Identify which cell holds the provided text, then report its (x, y) central coordinate. 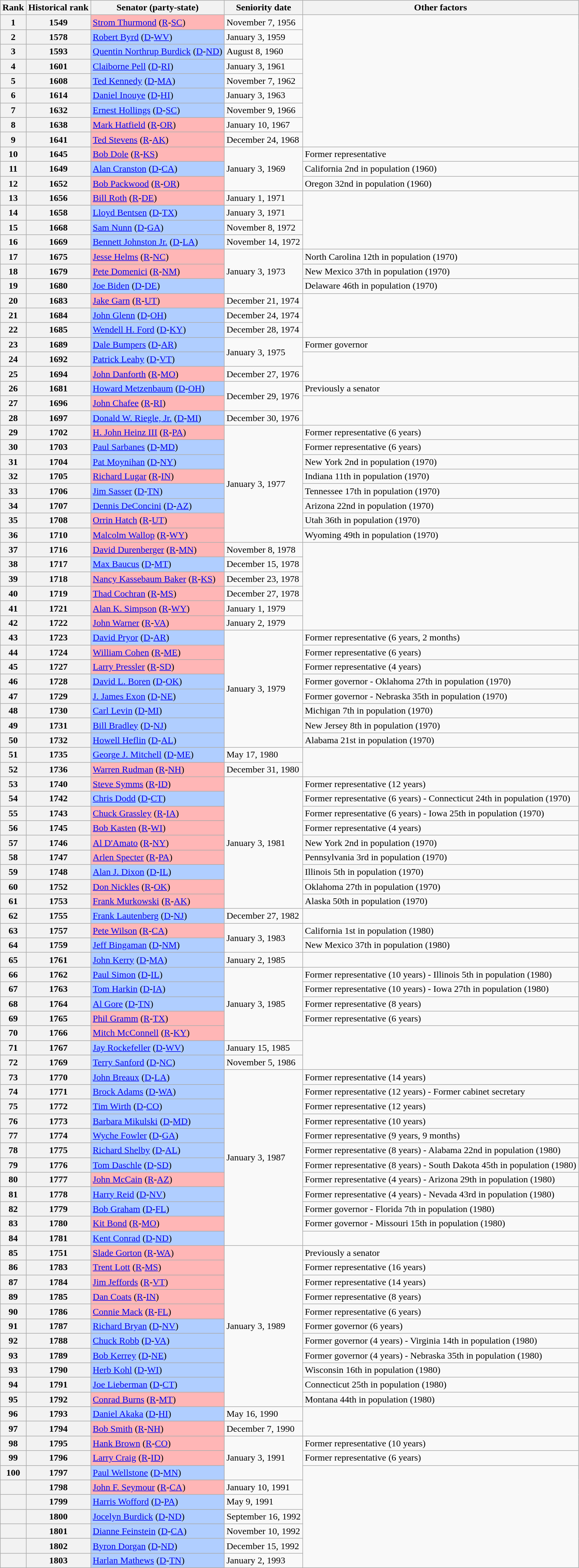
1797 (58, 1473)
1753 (58, 901)
Seniority date (264, 8)
35 (13, 520)
Kent Conrad (D-ND) (158, 1238)
January 3, 1989 (264, 1326)
Bill Roth (R-DE) (158, 198)
November 8, 1978 (264, 550)
Tom Harkin (D-IA) (158, 989)
Byron Dorgan (D-ND) (158, 1546)
53 (13, 784)
January 1, 1971 (264, 198)
1732 (58, 740)
1752 (58, 886)
82 (13, 1209)
Former representative (8 years) - Alabama 22nd in population (1980) (441, 1150)
1736 (58, 769)
Rank (13, 8)
1722 (58, 623)
96 (13, 1414)
Paul Wellstone (D-MN) (158, 1473)
Daniel Akaka (D-HI) (158, 1414)
1745 (58, 828)
Steve Symms (R-ID) (158, 784)
December 24, 1974 (264, 315)
Wisconsin 16th in population (1980) (441, 1370)
1549 (58, 22)
Jim Jeffords (R-VT) (158, 1282)
Former governor (441, 344)
1632 (58, 110)
Lloyd Bentsen (D-TX) (158, 213)
Wyche Fowler (D-GA) (158, 1136)
Alabama 21st in population (1970) (441, 740)
29 (13, 433)
1669 (58, 242)
1578 (58, 37)
1770 (58, 1077)
New Mexico 37th in population (1970) (441, 271)
Utah 36th in population (1970) (441, 520)
27 (13, 403)
1601 (58, 66)
63 (13, 931)
Other factors (441, 8)
Brock Adams (D-WA) (158, 1092)
1780 (58, 1224)
1730 (58, 711)
John Danforth (R-MO) (158, 374)
67 (13, 989)
58 (13, 857)
1791 (58, 1385)
1721 (58, 608)
John Breaux (D-LA) (158, 1077)
Harlan Mathews (D-TN) (158, 1560)
Jesse Helms (R-NC) (158, 257)
1771 (58, 1092)
January 10, 1967 (264, 125)
January 3, 1987 (264, 1158)
December 7, 1990 (264, 1429)
13 (13, 198)
79 (13, 1165)
81 (13, 1194)
1777 (58, 1180)
North Carolina 12th in population (1970) (441, 257)
Patrick Leahy (D-VT) (158, 359)
Carl Levin (D-MI) (158, 711)
91 (13, 1326)
98 (13, 1443)
1789 (58, 1355)
Barbara Mikulski (D-MD) (158, 1121)
1680 (58, 286)
Alan Cranston (D-CA) (158, 169)
1683 (58, 301)
Former governor - Missouri 15th in population (1980) (441, 1224)
47 (13, 696)
39 (13, 579)
1703 (58, 447)
95 (13, 1399)
Quentin Northrup Burdick (D-ND) (158, 52)
January 10, 1991 (264, 1487)
Arizona 22nd in population (1970) (441, 506)
John McCain (R-AZ) (158, 1180)
Former representative (10 years) - Illinois 5th in population (1980) (441, 975)
Former representative (441, 154)
Jim Sasser (D-TN) (158, 491)
January 3, 1981 (264, 843)
42 (13, 623)
1772 (58, 1106)
Daniel Inouye (D-HI) (158, 95)
1769 (58, 1062)
1793 (58, 1414)
Oklahoma 27th in population (1970) (441, 886)
Former representative (9 years, 9 months) (441, 1136)
32 (13, 476)
1790 (58, 1370)
Frank Murkowski (R-AK) (158, 901)
Harris Wofford (D-PA) (158, 1502)
Dennis DeConcini (D-AZ) (158, 506)
51 (13, 755)
Richard Lugar (R-IN) (158, 476)
1652 (58, 184)
January 2, 1985 (264, 960)
1785 (58, 1297)
January 3, 1985 (264, 1004)
Larry Craig (R-ID) (158, 1458)
Richard Bryan (D-NV) (158, 1326)
Former governor (6 years) (441, 1326)
1798 (58, 1487)
1679 (58, 271)
38 (13, 564)
1707 (58, 506)
January 1, 1979 (264, 608)
55 (13, 813)
Alan K. Simpson (R-WY) (158, 608)
Paul Sarbanes (D-MD) (158, 447)
30 (13, 447)
28 (13, 418)
5 (13, 81)
87 (13, 1282)
Jocelyn Burdick (D-ND) (158, 1516)
1779 (58, 1209)
Pete Domenici (R-NM) (158, 271)
Joe Biden (D-DE) (158, 286)
Max Baucus (D-MT) (158, 564)
1787 (58, 1326)
1788 (58, 1341)
January 3, 1977 (264, 484)
1773 (58, 1121)
December 27, 1976 (264, 374)
72 (13, 1062)
Claiborne Pell (D-RI) (158, 66)
Delaware 46th in population (1970) (441, 286)
21 (13, 315)
November 7, 1956 (264, 22)
4 (13, 66)
1723 (58, 637)
May 17, 1980 (264, 755)
May 9, 1991 (264, 1502)
January 3, 1991 (264, 1458)
January 3, 1979 (264, 689)
1656 (58, 198)
69 (13, 1018)
1761 (58, 960)
December 15, 1978 (264, 564)
1645 (58, 154)
November 10, 1992 (264, 1531)
1702 (58, 433)
Montana 44th in population (1980) (441, 1399)
14 (13, 213)
Former representative (6 years, 2 months) (441, 637)
1641 (58, 139)
November 14, 1972 (264, 242)
1717 (58, 564)
1767 (58, 1048)
1795 (58, 1443)
Dale Bumpers (D-AR) (158, 344)
64 (13, 945)
24 (13, 359)
78 (13, 1150)
January 2, 1979 (264, 623)
75 (13, 1106)
H. John Heinz III (R-PA) (158, 433)
52 (13, 769)
1692 (58, 359)
John F. Seymour (R-CA) (158, 1487)
1774 (58, 1136)
Chuck Grassley (R-IA) (158, 813)
Former governor (4 years) - Nebraska 35th in population (1980) (441, 1355)
Arlen Specter (R-PA) (158, 857)
Indiana 11th in population (1970) (441, 476)
1778 (58, 1194)
1740 (58, 784)
1766 (58, 1033)
December 27, 1978 (264, 593)
Historical rank (58, 8)
3 (13, 52)
Paul Simon (D-IL) (158, 975)
66 (13, 975)
January 3, 1961 (264, 66)
Ted Kennedy (D-MA) (158, 81)
David L. Boren (D-OK) (158, 682)
90 (13, 1311)
1786 (58, 1311)
Dianne Feinstein (D-CA) (158, 1531)
1759 (58, 945)
1781 (58, 1238)
January 2, 1993 (264, 1560)
Pat Moynihan (D-NY) (158, 462)
Herb Kohl (D-WI) (158, 1370)
1593 (58, 52)
Conrad Burns (R-MT) (158, 1399)
1762 (58, 975)
85 (13, 1253)
December 31, 1980 (264, 769)
1 (13, 22)
73 (13, 1077)
100 (13, 1473)
Don Nickles (R-OK) (158, 886)
New Mexico 37th in population (1980) (441, 945)
84 (13, 1238)
65 (13, 960)
December 23, 1978 (264, 579)
1704 (58, 462)
Connie Mack (R-FL) (158, 1311)
Joe Lieberman (D-CT) (158, 1385)
Bob Graham (D-FL) (158, 1209)
Tom Daschle (D-SD) (158, 1165)
January 3, 1973 (264, 271)
59 (13, 872)
1689 (58, 344)
1799 (58, 1502)
1675 (58, 257)
1694 (58, 374)
15 (13, 227)
December 29, 1976 (264, 396)
1800 (58, 1516)
54 (13, 799)
34 (13, 506)
Mark Hatfield (R-OR) (158, 125)
November 9, 1966 (264, 110)
1705 (58, 476)
November 8, 1972 (264, 227)
25 (13, 374)
89 (13, 1297)
Senator (party-state) (158, 8)
1729 (58, 696)
Howard Metzenbaum (D-OH) (158, 388)
Trent Lott (R-MS) (158, 1267)
January 15, 1985 (264, 1048)
Phil Gramm (R-TX) (158, 1018)
40 (13, 593)
Pete Wilson (R-CA) (158, 931)
Larry Pressler (R-SD) (158, 667)
74 (13, 1092)
Sam Nunn (D-GA) (158, 227)
January 3, 1969 (264, 169)
Former governor - Oklahoma 27th in population (1970) (441, 682)
71 (13, 1048)
33 (13, 491)
Jay Rockefeller (D-WV) (158, 1048)
David Durenberger (R-MN) (158, 550)
1731 (58, 725)
Wyoming 49th in population (1970) (441, 535)
December 21, 1974 (264, 301)
1775 (58, 1150)
76 (13, 1121)
Orrin Hatch (R-UT) (158, 520)
1765 (58, 1018)
Oregon 32nd in population (1960) (441, 184)
Frank Lautenberg (D-NJ) (158, 916)
J. James Exon (D-NE) (158, 696)
1681 (58, 388)
Former representative (4 years) - Nevada 43rd in population (1980) (441, 1194)
20 (13, 301)
9 (13, 139)
1743 (58, 813)
Bill Bradley (D-NJ) (158, 725)
Tim Wirth (D-CO) (158, 1106)
September 16, 1992 (264, 1516)
49 (13, 725)
1684 (58, 315)
Slade Gorton (R-WA) (158, 1253)
1658 (58, 213)
David Pryor (D-AR) (158, 637)
Kit Bond (R-MO) (158, 1224)
92 (13, 1341)
Bob Kerrey (D-NE) (158, 1355)
John Chafee (R-RI) (158, 403)
May 16, 1990 (264, 1414)
1764 (58, 1004)
Former representative (10 years) - Iowa 27th in population (1980) (441, 989)
31 (13, 462)
1796 (58, 1458)
1727 (58, 667)
Former representative (12 years) - Former cabinet secretary (441, 1092)
2 (13, 37)
George J. Mitchell (D-ME) (158, 755)
December 24, 1968 (264, 139)
1746 (58, 843)
1751 (58, 1253)
62 (13, 916)
1697 (58, 418)
17 (13, 257)
January 3, 1959 (264, 37)
57 (13, 843)
Ernest Hollings (D-SC) (158, 110)
22 (13, 330)
99 (13, 1458)
Former governor - Nebraska 35th in population (1970) (441, 696)
Former representative (6 years) - Connecticut 24th in population (1970) (441, 799)
83 (13, 1224)
Robert Byrd (D-WV) (158, 37)
Donald W. Riegle, Jr. (D-MI) (158, 418)
Bob Smith (R-NH) (158, 1429)
January 3, 1963 (264, 95)
November 5, 1986 (264, 1062)
1685 (58, 330)
December 27, 1982 (264, 916)
Bob Dole (R-KS) (158, 154)
Bob Kasten (R-WI) (158, 828)
California 2nd in population (1960) (441, 169)
Bennett Johnston Jr. (D-LA) (158, 242)
Former governor - Florida 7th in population (1980) (441, 1209)
Nancy Kassebaum Baker (R-KS) (158, 579)
Richard Shelby (D-AL) (158, 1150)
1792 (58, 1399)
Michigan 7th in population (1970) (441, 711)
Ted Stevens (R-AK) (158, 139)
January 3, 1983 (264, 938)
1696 (58, 403)
12 (13, 184)
16 (13, 242)
Strom Thurmond (R-SC) (158, 22)
19 (13, 286)
97 (13, 1429)
10 (13, 154)
1638 (58, 125)
26 (13, 388)
8 (13, 125)
1742 (58, 799)
Thad Cochran (R-MS) (158, 593)
1763 (58, 989)
80 (13, 1180)
23 (13, 344)
December 28, 1974 (264, 330)
61 (13, 901)
50 (13, 740)
11 (13, 169)
Alaska 50th in population (1970) (441, 901)
Wendell H. Ford (D-KY) (158, 330)
Terry Sanford (D-NC) (158, 1062)
Illinois 5th in population (1970) (441, 872)
43 (13, 637)
1803 (58, 1560)
56 (13, 828)
Dan Coats (R-IN) (158, 1297)
Chris Dodd (D-CT) (158, 799)
Former governor (4 years) - Virginia 14th in population (1980) (441, 1341)
1757 (58, 931)
Former representative (6 years) - Iowa 25th in population (1970) (441, 813)
94 (13, 1385)
1735 (58, 755)
Alan J. Dixon (D-IL) (158, 872)
7 (13, 110)
1718 (58, 579)
1719 (58, 593)
48 (13, 711)
1728 (58, 682)
1668 (58, 227)
1649 (58, 169)
1608 (58, 81)
1708 (58, 520)
Al Gore (D-TN) (158, 1004)
1724 (58, 652)
January 3, 1971 (264, 213)
Tennessee 17th in population (1970) (441, 491)
January 3, 1975 (264, 352)
Jake Garn (R-UT) (158, 301)
December 30, 1976 (264, 418)
1706 (58, 491)
1794 (58, 1429)
Harry Reid (D-NV) (158, 1194)
1614 (58, 95)
18 (13, 271)
Hank Brown (R-CO) (158, 1443)
Mitch McConnell (R-KY) (158, 1033)
70 (13, 1033)
Jeff Bingaman (D-NM) (158, 945)
1755 (58, 916)
Bob Packwood (R-OR) (158, 184)
November 7, 1962 (264, 81)
William Cohen (R-ME) (158, 652)
John Glenn (D-OH) (158, 315)
Malcolm Wallop (R-WY) (158, 535)
Al D'Amato (R-NY) (158, 843)
1716 (58, 550)
Connecticut 25th in population (1980) (441, 1385)
John Warner (R-VA) (158, 623)
1784 (58, 1282)
1776 (58, 1165)
46 (13, 682)
60 (13, 886)
1710 (58, 535)
6 (13, 95)
Pennsylvania 3rd in population (1970) (441, 857)
Former representative (4 years) - Arizona 29th in population (1980) (441, 1180)
1801 (58, 1531)
Former representative (16 years) (441, 1267)
August 8, 1960 (264, 52)
1747 (58, 857)
41 (13, 608)
Former representative (8 years) - South Dakota 45th in population (1980) (441, 1165)
1783 (58, 1267)
John Kerry (D-MA) (158, 960)
45 (13, 667)
Howell Heflin (D-AL) (158, 740)
Chuck Robb (D-VA) (158, 1341)
New Jersey 8th in population (1970) (441, 725)
37 (13, 550)
California 1st in population (1980) (441, 931)
44 (13, 652)
86 (13, 1267)
December 15, 1992 (264, 1546)
Warren Rudman (R-NH) (158, 769)
36 (13, 535)
1748 (58, 872)
77 (13, 1136)
1802 (58, 1546)
68 (13, 1004)
